Return (X, Y) of the center of cell containing provided text 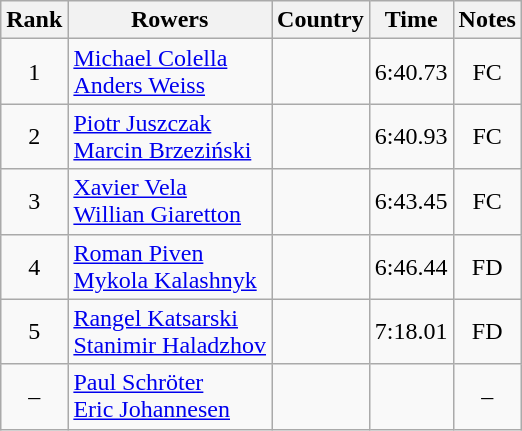
Xavier VelaWillian Giaretton (170, 202)
7:18.01 (411, 332)
Country (321, 20)
Rangel KatsarskiStanimir Haladzhov (170, 332)
Rowers (170, 20)
2 (34, 136)
Notes (487, 20)
6:43.45 (411, 202)
Michael ColellaAnders Weiss (170, 72)
Roman PivenMykola Kalashnyk (170, 266)
1 (34, 72)
6:40.73 (411, 72)
6:46.44 (411, 266)
Rank (34, 20)
3 (34, 202)
Piotr JuszczakMarcin Brzeziński (170, 136)
6:40.93 (411, 136)
4 (34, 266)
Time (411, 20)
5 (34, 332)
Paul SchröterEric Johannesen (170, 396)
